Identify which cell holds the provided text, then report its [X, Y] central coordinate. 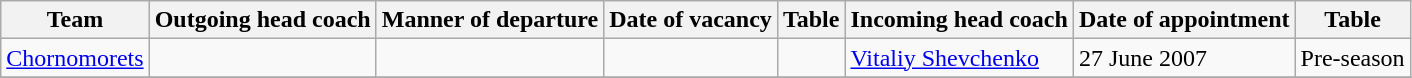
Date of vacancy [691, 20]
Manner of departure [490, 20]
Vitaliy Shevchenko [959, 58]
Team [75, 20]
27 June 2007 [1184, 58]
Chornomorets [75, 58]
Incoming head coach [959, 20]
Date of appointment [1184, 20]
Outgoing head coach [262, 20]
Pre-season [1352, 58]
